Detect which cell encompasses the target text, then output its [x, y] center coordinate. 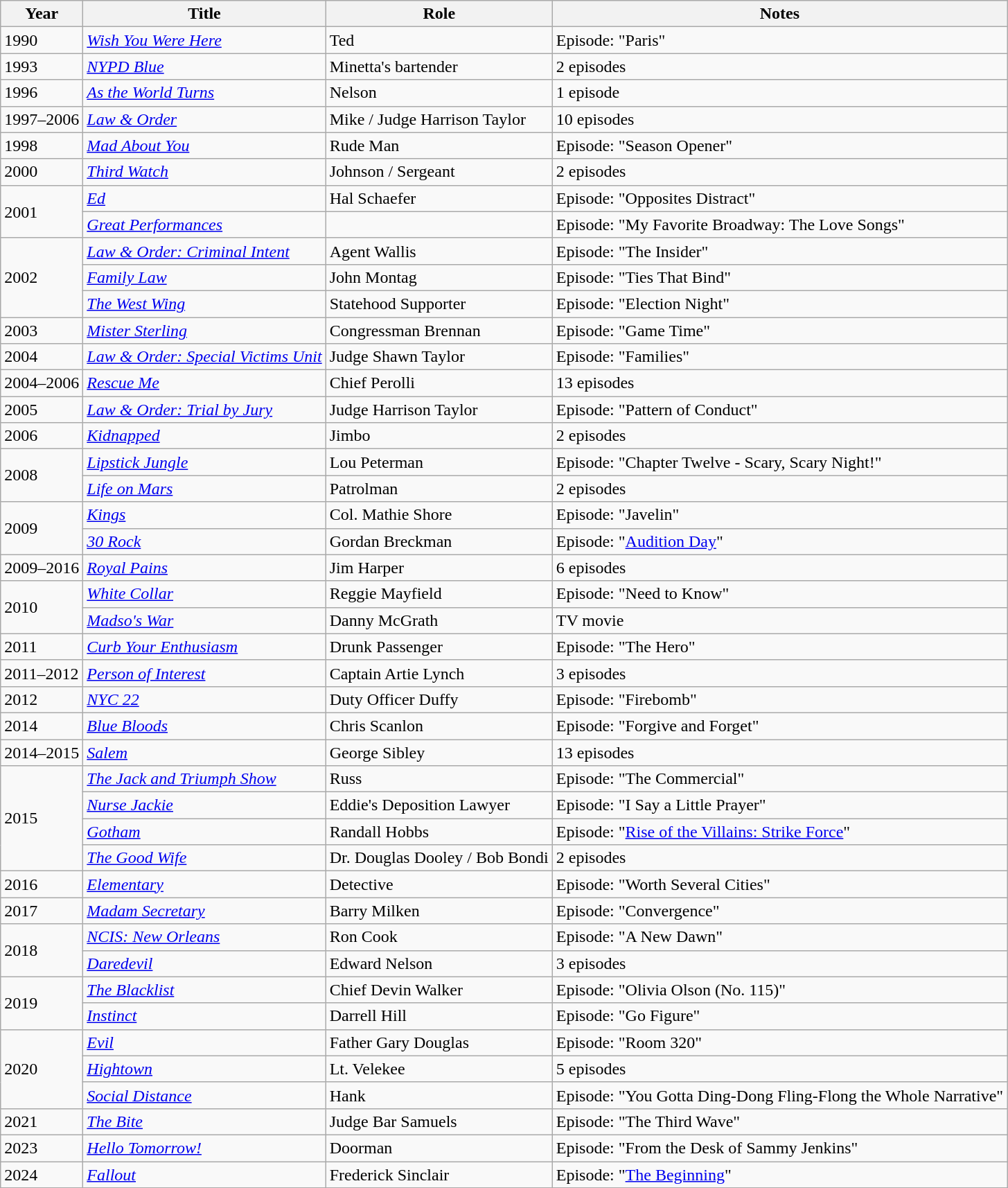
2023 [42, 1148]
NYC 22 [204, 699]
Ted [439, 40]
Episode: "Opposites Distract" [779, 198]
Johnson / Sergeant [439, 172]
Royal Pains [204, 568]
Episode: "The Third Wave" [779, 1121]
Lipstick Jungle [204, 462]
Dr. Douglas Dooley / Bob Bondi [439, 858]
Episode: "Pattern of Conduct" [779, 410]
Episode: "You Gotta Ding-Dong Fling-Flong the Whole Narrative" [779, 1095]
2006 [42, 436]
Law & Order: Criminal Intent [204, 251]
Episode: "I Say a Little Prayer" [779, 805]
Blue Bloods [204, 726]
Person of Interest [204, 673]
Kings [204, 515]
Episode: "Worth Several Cities" [779, 884]
2017 [42, 911]
2011 [42, 647]
Danny McGrath [439, 620]
Fallout [204, 1175]
Episode: "My Favorite Broadway: The Love Songs" [779, 225]
White Collar [204, 594]
Law & Order [204, 119]
The Blacklist [204, 990]
1997–2006 [42, 119]
Father Gary Douglas [439, 1042]
5 episodes [779, 1069]
Rude Man [439, 146]
Captain Artie Lynch [439, 673]
Episode: "Families" [779, 357]
Chris Scanlon [439, 726]
1990 [42, 40]
Notes [779, 14]
Barry Milken [439, 911]
2004–2006 [42, 383]
1996 [42, 93]
NCIS: New Orleans [204, 937]
The Jack and Triumph Show [204, 779]
Gotham [204, 832]
Episode: "The Beginning" [779, 1175]
2014–2015 [42, 752]
Hank [439, 1095]
2019 [42, 1003]
Episode: "Javelin" [779, 515]
Reggie Mayfield [439, 594]
The Bite [204, 1121]
Ed [204, 198]
Curb Your Enthusiasm [204, 647]
Episode: "Ties That Bind" [779, 277]
NYPD Blue [204, 67]
Edward Nelson [439, 963]
2011–2012 [42, 673]
Title [204, 14]
1998 [42, 146]
Episode: "Go Figure" [779, 1016]
2004 [42, 357]
Jim Harper [439, 568]
6 episodes [779, 568]
The Good Wife [204, 858]
Minetta's bartender [439, 67]
Life on Mars [204, 489]
Episode: "Rise of the Villains: Strike Force" [779, 832]
Mister Sterling [204, 331]
Episode: "Season Opener" [779, 146]
Chief Perolli [439, 383]
Madam Secretary [204, 911]
2001 [42, 211]
Statehood Supporter [439, 304]
2024 [42, 1175]
Drunk Passenger [439, 647]
Lt. Velekee [439, 1069]
2015 [42, 819]
2003 [42, 331]
Episode: "Election Night" [779, 304]
Episode: "The Commercial" [779, 779]
2008 [42, 475]
Great Performances [204, 225]
Year [42, 14]
2012 [42, 699]
2002 [42, 277]
Family Law [204, 277]
Episode: "Olivia Olson (No. 115)" [779, 990]
Elementary [204, 884]
Nurse Jackie [204, 805]
Darrell Hill [439, 1016]
Col. Mathie Shore [439, 515]
2000 [42, 172]
Episode: "Need to Know" [779, 594]
Social Distance [204, 1095]
Episode: "Game Time" [779, 331]
Episode: "Paris" [779, 40]
Episode: "Room 320" [779, 1042]
2014 [42, 726]
Judge Harrison Taylor [439, 410]
As the World Turns [204, 93]
Episode: "The Hero" [779, 647]
Episode: "A New Dawn" [779, 937]
Episode: "From the Desk of Sammy Jenkins" [779, 1148]
Duty Officer Duffy [439, 699]
Instinct [204, 1016]
Hal Schaefer [439, 198]
Law & Order: Trial by Jury [204, 410]
Law & Order: Special Victims Unit [204, 357]
Hello Tomorrow! [204, 1148]
Eddie's Deposition Lawyer [439, 805]
2020 [42, 1069]
Episode: "Chapter Twelve - Scary, Scary Night!" [779, 462]
Randall Hobbs [439, 832]
Patrolman [439, 489]
Agent Wallis [439, 251]
Jimbo [439, 436]
Episode: "Forgive and Forget" [779, 726]
Daredevil [204, 963]
2021 [42, 1121]
Frederick Sinclair [439, 1175]
Ron Cook [439, 937]
Detective [439, 884]
John Montag [439, 277]
30 Rock [204, 541]
2005 [42, 410]
2010 [42, 607]
2018 [42, 950]
Wish You Were Here [204, 40]
Episode: "Audition Day" [779, 541]
Evil [204, 1042]
George Sibley [439, 752]
1 episode [779, 93]
Judge Bar Samuels [439, 1121]
Hightown [204, 1069]
The West Wing [204, 304]
Episode: "Firebomb" [779, 699]
Kidnapped [204, 436]
Episode: "The Insider" [779, 251]
Third Watch [204, 172]
Mike / Judge Harrison Taylor [439, 119]
Chief Devin Walker [439, 990]
1993 [42, 67]
2016 [42, 884]
Doorman [439, 1148]
Episode: "Convergence" [779, 911]
10 episodes [779, 119]
2009–2016 [42, 568]
TV movie [779, 620]
Nelson [439, 93]
Gordan Breckman [439, 541]
Mad About You [204, 146]
Rescue Me [204, 383]
Congressman Brennan [439, 331]
Lou Peterman [439, 462]
2009 [42, 528]
Role [439, 14]
Madso's War [204, 620]
Salem [204, 752]
Russ [439, 779]
Judge Shawn Taylor [439, 357]
